Search for the cell housing the specified text and yield its [X, Y] center coordinate. 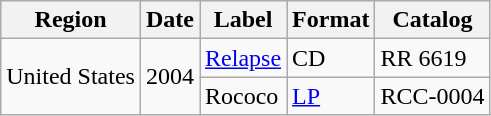
RR 6619 [432, 58]
Date [170, 20]
Catalog [432, 20]
LP [331, 96]
Relapse [244, 58]
RCC-0004 [432, 96]
2004 [170, 77]
United States [71, 77]
Label [244, 20]
Region [71, 20]
Rococo [244, 96]
CD [331, 58]
Format [331, 20]
